Extract the (x, y) coordinate from the center of the cell holding the provided text.  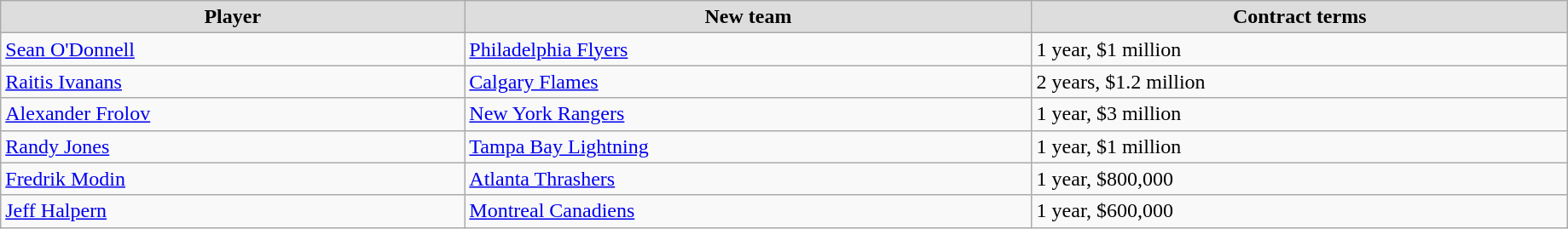
1 year, $600,000 (1299, 211)
Atlanta Thrashers (749, 179)
Tampa Bay Lightning (749, 146)
Montreal Canadiens (749, 211)
Fredrik Modin (233, 179)
Player (233, 17)
Randy Jones (233, 146)
New York Rangers (749, 114)
Contract terms (1299, 17)
Jeff Halpern (233, 211)
1 year, $3 million (1299, 114)
New team (749, 17)
Philadelphia Flyers (749, 49)
2 years, $1.2 million (1299, 82)
Sean O'Donnell (233, 49)
Raitis Ivanans (233, 82)
Alexander Frolov (233, 114)
Calgary Flames (749, 82)
1 year, $800,000 (1299, 179)
